Return (x, y) of the center of cell containing provided text 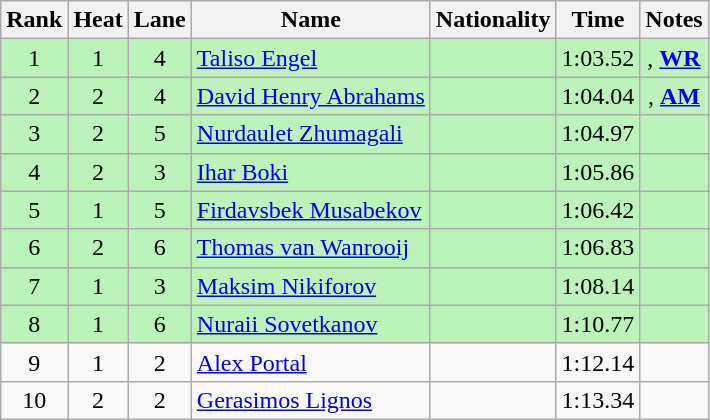
7 (34, 286)
Time (598, 20)
Nurdaulet Zhumagali (310, 134)
Maksim Nikiforov (310, 286)
Taliso Engel (310, 58)
Rank (34, 20)
1:03.52 (598, 58)
1:13.34 (598, 400)
Heat (98, 20)
, WR (674, 58)
Thomas van Wanrooij (310, 248)
1:05.86 (598, 172)
1:04.04 (598, 96)
Ihar Boki (310, 172)
1:08.14 (598, 286)
8 (34, 324)
1:12.14 (598, 362)
Alex Portal (310, 362)
David Henry Abrahams (310, 96)
1:06.83 (598, 248)
Nationality (493, 20)
Lane (160, 20)
9 (34, 362)
Name (310, 20)
Gerasimos Lignos (310, 400)
1:04.97 (598, 134)
10 (34, 400)
Nuraii Sovetkanov (310, 324)
1:10.77 (598, 324)
, AM (674, 96)
Firdavsbek Musabekov (310, 210)
Notes (674, 20)
1:06.42 (598, 210)
